Capture the cell that displays the provided text and extract its (x, y) central coordinate. 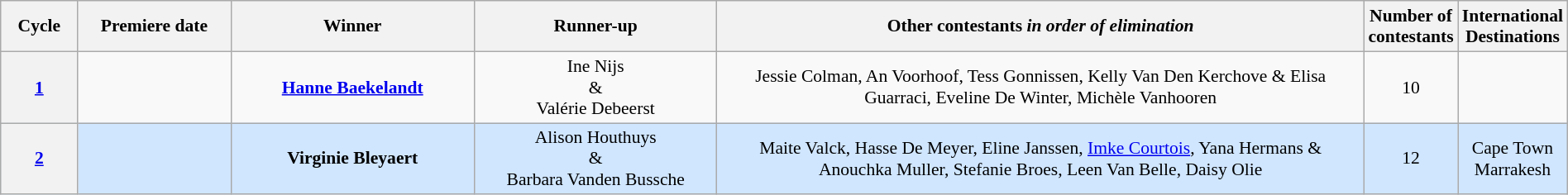
Winner (352, 26)
Ine Nijs & Valérie Debeerst (595, 88)
Premiere date (154, 26)
Virginie Bleyaert (352, 159)
Number of contestants (1411, 26)
Runner-up (595, 26)
Jessie Colman, An Voorhoof, Tess Gonnissen, Kelly Van Den Kerchove & Elisa Guarraci, Eveline De Winter, Michèle Vanhooren (1040, 88)
10 (1411, 88)
Maite Valck, Hasse De Meyer, Eline Janssen, Imke Courtois, Yana Hermans & Anouchka Muller, Stefanie Broes, Leen Van Belle, Daisy Olie (1040, 159)
Other contestants in order of elimination (1040, 26)
International Destinations (1513, 26)
1 (40, 88)
Cycle (40, 26)
Hanne Baekelandt (352, 88)
Cape TownMarrakesh (1513, 159)
Alison Houthuys & Barbara Vanden Bussche (595, 159)
12 (1411, 159)
2 (40, 159)
